Return the [X, Y] coordinate for the center point of the cell that contains the specified text.  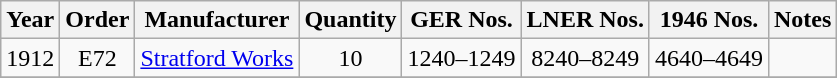
E72 [98, 58]
1912 [30, 58]
1240–1249 [462, 58]
Manufacturer [217, 20]
GER Nos. [462, 20]
1946 Nos. [708, 20]
8240–8249 [585, 58]
Notes [802, 20]
10 [350, 58]
LNER Nos. [585, 20]
Stratford Works [217, 58]
Quantity [350, 20]
4640–4649 [708, 58]
Year [30, 20]
Order [98, 20]
